Determine the (x, y) coordinate at the center of the cell enclosing the given text.  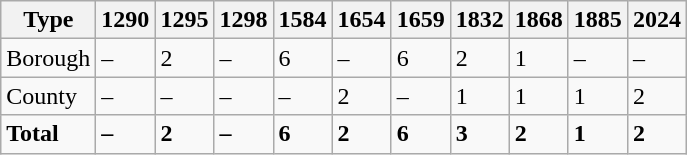
1290 (126, 20)
2024 (656, 20)
1832 (480, 20)
Total (48, 134)
1298 (244, 20)
1659 (420, 20)
Type (48, 20)
1295 (184, 20)
1654 (362, 20)
County (48, 96)
1885 (598, 20)
1868 (538, 20)
3 (480, 134)
Borough (48, 58)
1584 (302, 20)
